Determine the [X, Y] coordinate at the center of the cell enclosing the given text.  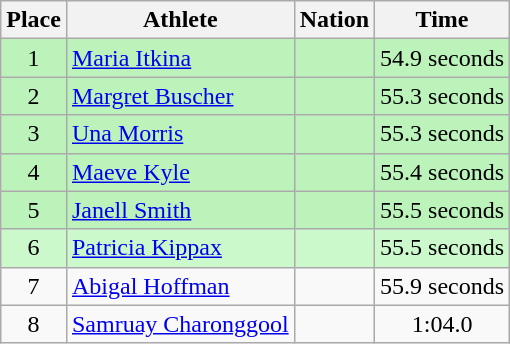
Maria Itkina [180, 58]
55.9 seconds [442, 286]
Place [34, 20]
6 [34, 248]
Abigal Hoffman [180, 286]
Time [442, 20]
1:04.0 [442, 324]
Athlete [180, 20]
7 [34, 286]
3 [34, 134]
55.4 seconds [442, 172]
Margret Buscher [180, 96]
Una Morris [180, 134]
Janell Smith [180, 210]
1 [34, 58]
Patricia Kippax [180, 248]
Nation [334, 20]
4 [34, 172]
54.9 seconds [442, 58]
8 [34, 324]
Maeve Kyle [180, 172]
2 [34, 96]
5 [34, 210]
Samruay Charonggool [180, 324]
